For the text-containing cell, return its midpoint in (x, y) coordinate format. 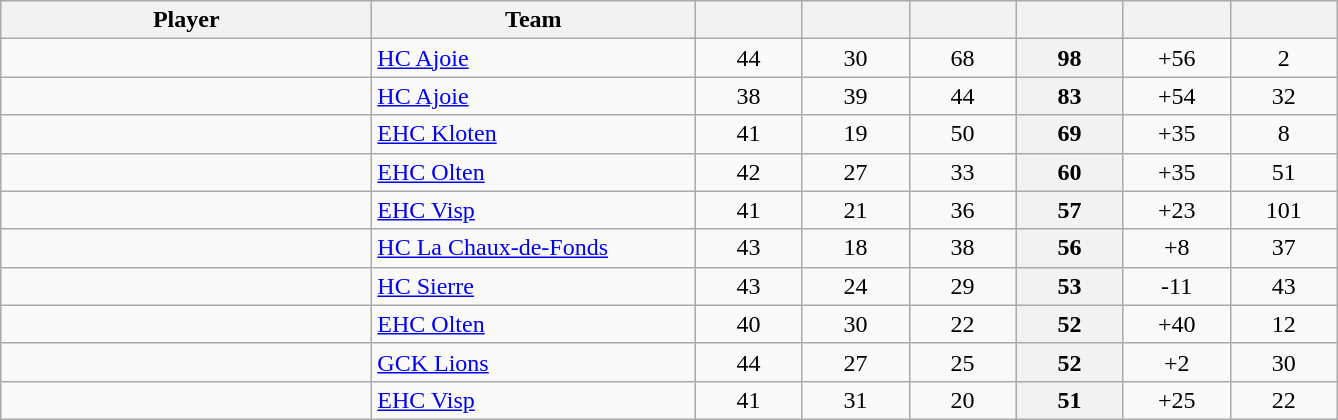
60 (1070, 172)
+8 (1176, 248)
50 (962, 134)
HC La Chaux-de-Fonds (534, 248)
Player (186, 20)
33 (962, 172)
GCK Lions (534, 362)
29 (962, 286)
40 (748, 324)
39 (856, 96)
56 (1070, 248)
+40 (1176, 324)
24 (856, 286)
2 (1284, 58)
8 (1284, 134)
69 (1070, 134)
+25 (1176, 400)
32 (1284, 96)
+2 (1176, 362)
Team (534, 20)
31 (856, 400)
HC Sierre (534, 286)
37 (1284, 248)
36 (962, 210)
12 (1284, 324)
25 (962, 362)
19 (856, 134)
42 (748, 172)
83 (1070, 96)
21 (856, 210)
-11 (1176, 286)
98 (1070, 58)
68 (962, 58)
+56 (1176, 58)
57 (1070, 210)
18 (856, 248)
+54 (1176, 96)
101 (1284, 210)
EHC Kloten (534, 134)
53 (1070, 286)
+23 (1176, 210)
20 (962, 400)
